For the text-containing cell, return its midpoint in (X, Y) coordinate format. 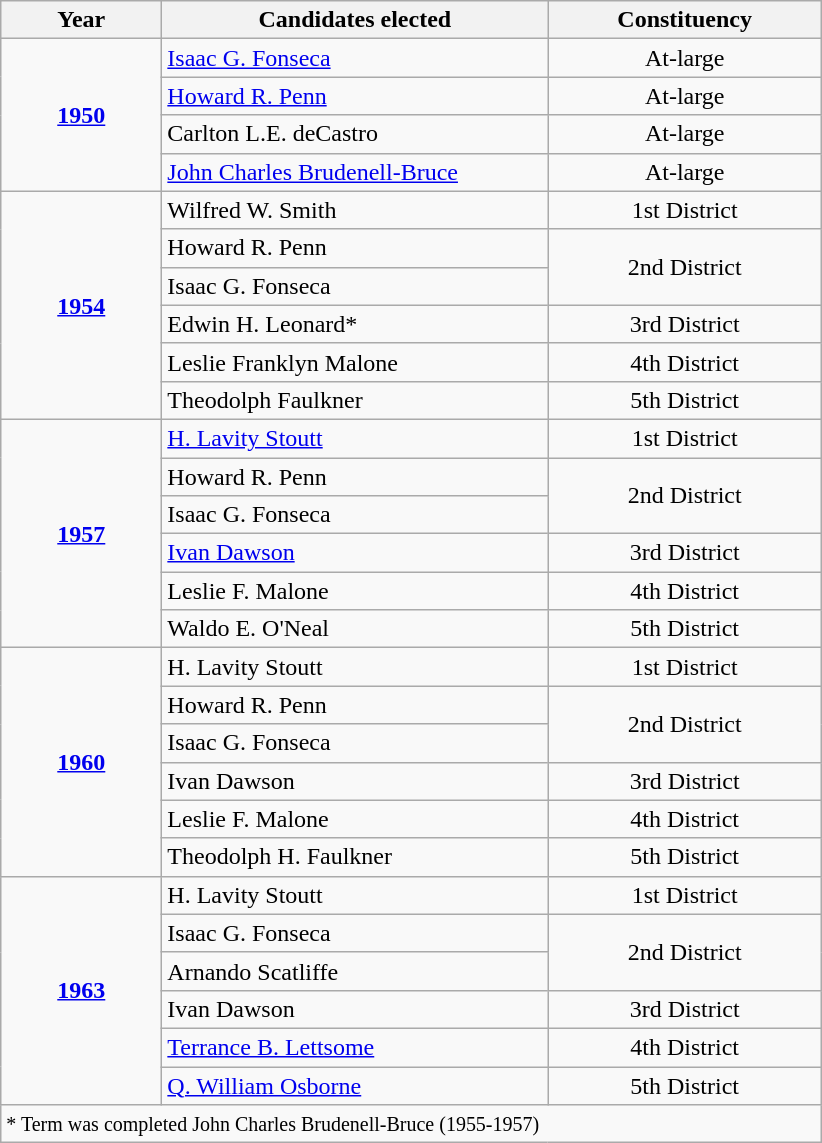
Candidates elected (355, 20)
Waldo E. O'Neal (355, 629)
Constituency (685, 20)
1954 (82, 305)
1950 (82, 115)
Wilfred W. Smith (355, 210)
Leslie Franklyn Malone (355, 362)
Q. William Osborne (355, 1085)
Arnando Scatliffe (355, 971)
Year (82, 20)
Theodolph Faulkner (355, 400)
Terrance B. Lettsome (355, 1047)
* Term was completed John Charles Brudenell-Bruce (1955-1957) (412, 1124)
1963 (82, 990)
Theodolph H. Faulkner (355, 857)
Carlton L.E. deCastro (355, 134)
John Charles Brudenell-Bruce (355, 172)
Edwin H. Leonard* (355, 324)
1960 (82, 762)
1957 (82, 533)
